Search for the cell housing the specified text and yield its (x, y) center coordinate. 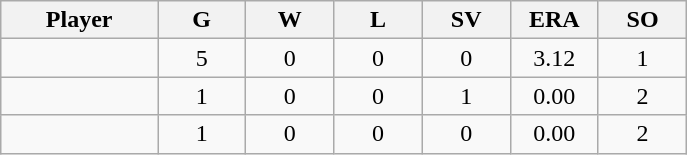
L (378, 20)
5 (202, 58)
ERA (554, 20)
3.12 (554, 58)
SV (466, 20)
SO (642, 20)
W (290, 20)
Player (80, 20)
G (202, 20)
